From the cell containing the given text, extract its center point as [X, Y] coordinate. 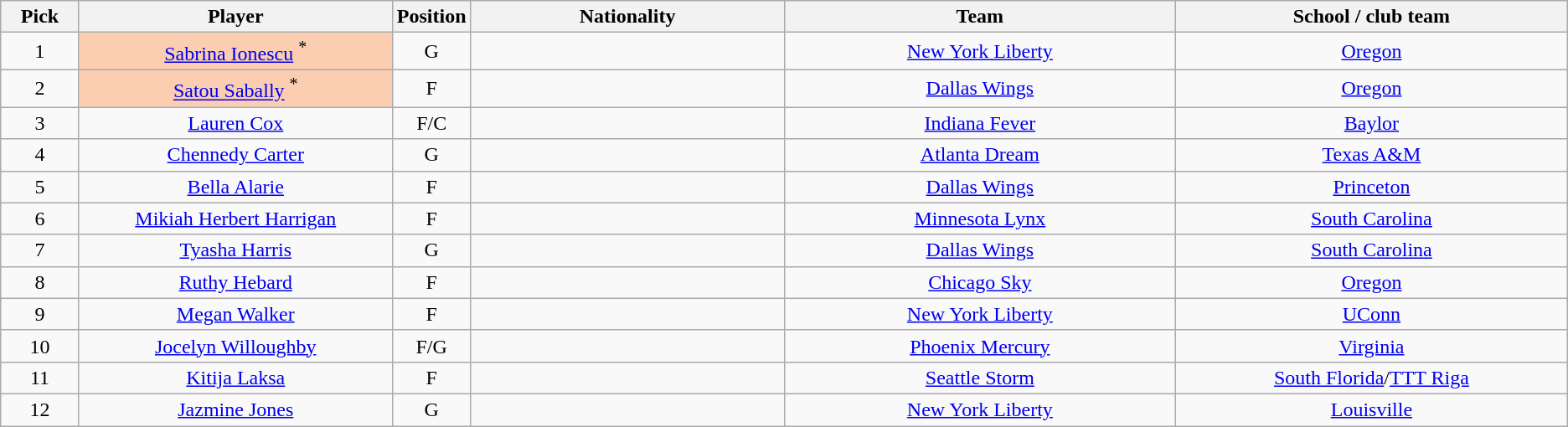
South Florida/TTT Riga [1372, 378]
F/C [431, 123]
8 [40, 282]
Bella Alarie [235, 187]
5 [40, 187]
Kitija Laksa [235, 378]
Texas A&M [1372, 155]
Indiana Fever [980, 123]
Jazmine Jones [235, 409]
Chennedy Carter [235, 155]
Lauren Cox [235, 123]
Minnesota Lynx [980, 219]
F/G [431, 346]
Virginia [1372, 346]
Baylor [1372, 123]
Seattle Storm [980, 378]
Sabrina Ionescu * [235, 52]
7 [40, 250]
Louisville [1372, 409]
Jocelyn Willoughby [235, 346]
Satou Sabally * [235, 89]
11 [40, 378]
Atlanta Dream [980, 155]
Position [431, 17]
2 [40, 89]
1 [40, 52]
6 [40, 219]
UConn [1372, 314]
3 [40, 123]
10 [40, 346]
12 [40, 409]
Phoenix Mercury [980, 346]
9 [40, 314]
School / club team [1372, 17]
Nationality [627, 17]
Princeton [1372, 187]
Pick [40, 17]
Mikiah Herbert Harrigan [235, 219]
Ruthy Hebard [235, 282]
Team [980, 17]
4 [40, 155]
Player [235, 17]
Megan Walker [235, 314]
Tyasha Harris [235, 250]
Chicago Sky [980, 282]
